Provide the [X, Y] coordinate of the cell's center where the given text is located.  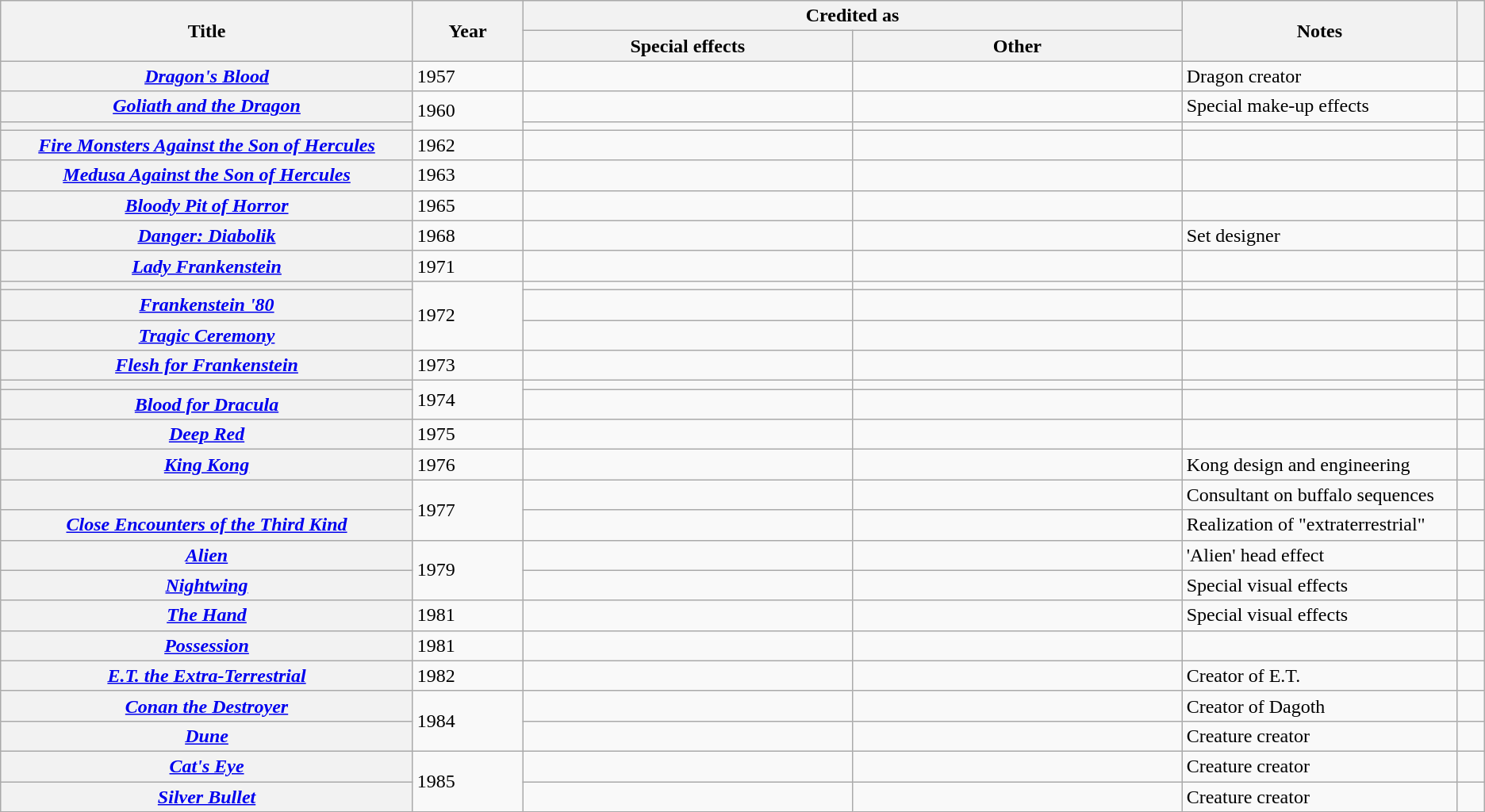
Possession [207, 645]
Blood for Dracula [207, 404]
'Alien' head effect [1319, 555]
Title [207, 31]
1979 [468, 570]
1965 [468, 205]
Notes [1319, 31]
Other [1018, 46]
1984 [468, 721]
King Kong [207, 465]
Close Encounters of the Third Kind [207, 525]
Silver Bullet [207, 797]
1977 [468, 510]
Bloody Pit of Horror [207, 205]
1971 [468, 266]
1974 [468, 400]
Credited as [852, 16]
1960 [468, 111]
1968 [468, 236]
Flesh for Frankenstein [207, 366]
Cat's Eye [207, 766]
Creator of E.T. [1319, 676]
Danger: Diabolik [207, 236]
Alien [207, 555]
Dragon creator [1319, 76]
Tragic Ceremony [207, 335]
Year [468, 31]
1973 [468, 366]
Goliath and the Dragon [207, 106]
Frankenstein '80 [207, 304]
The Hand [207, 615]
Deep Red [207, 435]
Special effects [688, 46]
Realization of "extraterrestrial" [1319, 525]
1963 [468, 175]
1976 [468, 465]
1975 [468, 435]
Conan the Destroyer [207, 706]
Nightwing [207, 585]
Medusa Against the Son of Hercules [207, 175]
Creator of Dagoth [1319, 706]
Kong design and engineering [1319, 465]
Lady Frankenstein [207, 266]
Special make-up effects [1319, 106]
Fire Monsters Against the Son of Hercules [207, 145]
Consultant on buffalo sequences [1319, 495]
E.T. the Extra-Terrestrial [207, 676]
1972 [468, 316]
1957 [468, 76]
Set designer [1319, 236]
Dragon's Blood [207, 76]
1985 [468, 781]
Dune [207, 736]
1962 [468, 145]
1982 [468, 676]
